Return the [x, y] coordinate for the center point of the cell that contains the specified text.  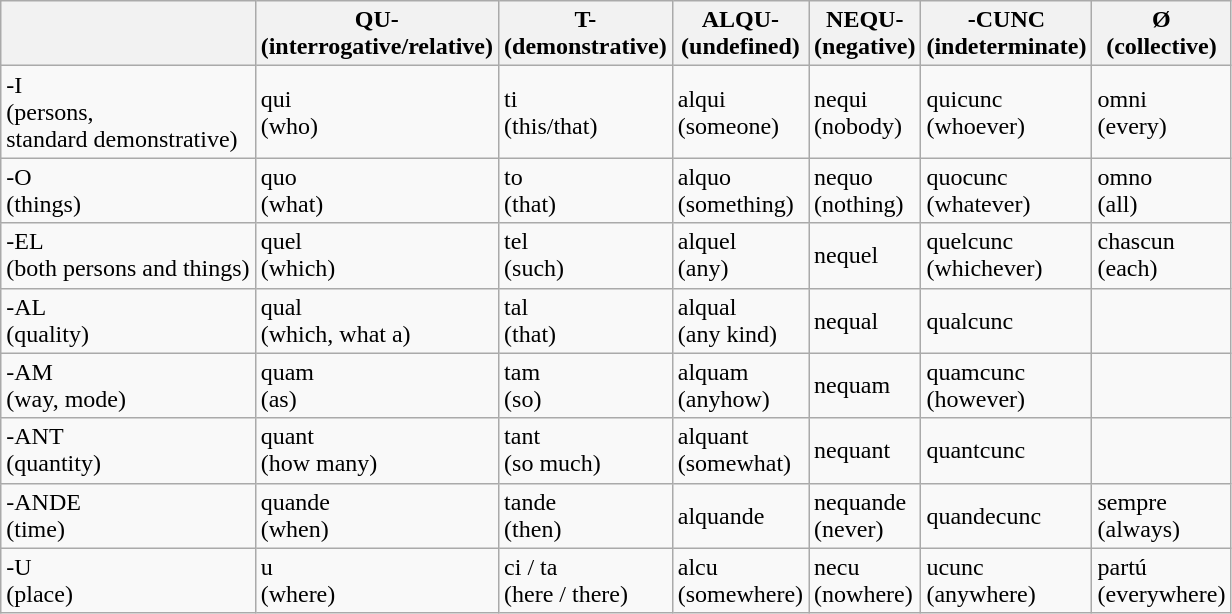
quandecunc [1006, 516]
-AL(quality) [128, 320]
quocunc(whatever) [1006, 190]
-I(persons,standard demonstrative) [128, 112]
-ANT(quantity) [128, 450]
sempre(always) [1162, 516]
ti(this/that) [586, 112]
nequo(nothing) [865, 190]
alquam(anyhow) [740, 386]
-ANDE(time) [128, 516]
partú(everywhere) [1162, 580]
quel(which) [376, 256]
quelcunc(whichever) [1006, 256]
nequal [865, 320]
necu(nowhere) [865, 580]
nequi(nobody) [865, 112]
alquant(somewhat) [740, 450]
quamcunc(however) [1006, 386]
ucunc(anywhere) [1006, 580]
NEQU-(negative) [865, 34]
qui(who) [376, 112]
T-(demonstrative) [586, 34]
quam(as) [376, 386]
omno(all) [1162, 190]
-AM(way, mode) [128, 386]
-EL(both persons and things) [128, 256]
alquel(any) [740, 256]
ALQU-(undefined) [740, 34]
quo(what) [376, 190]
u(where) [376, 580]
quantcunc [1006, 450]
chascun(each) [1162, 256]
nequant [865, 450]
nequel [865, 256]
nequande(never) [865, 516]
to(that) [586, 190]
-CUNC(indeterminate) [1006, 34]
nequam [865, 386]
quande(when) [376, 516]
alqual(any kind) [740, 320]
qual(which, what a) [376, 320]
tant(so much) [586, 450]
alqui(someone) [740, 112]
quicunc(whoever) [1006, 112]
alquo(something) [740, 190]
Ø(collective) [1162, 34]
tal(that) [586, 320]
quant(how many) [376, 450]
-U(place) [128, 580]
ci / ta(here / there) [586, 580]
qualcunc [1006, 320]
omni(every) [1162, 112]
tam(so) [586, 386]
tande(then) [586, 516]
alcu(somewhere) [740, 580]
-O(things) [128, 190]
tel(such) [586, 256]
QU-(interrogative/relative) [376, 34]
alquande [740, 516]
